Capture the cell that displays the provided text and extract its (X, Y) central coordinate. 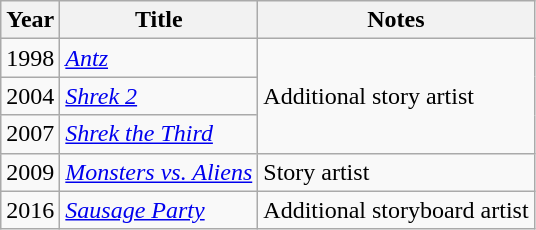
Sausage Party (159, 210)
Antz (159, 58)
2004 (30, 96)
1998 (30, 58)
2009 (30, 172)
Additional story artist (396, 96)
Additional storyboard artist (396, 210)
Shrek 2 (159, 96)
2016 (30, 210)
Notes (396, 20)
Monsters vs. Aliens (159, 172)
Title (159, 20)
Story artist (396, 172)
Year (30, 20)
Shrek the Third (159, 134)
2007 (30, 134)
